From the cell containing the given text, extract its center point as [x, y] coordinate. 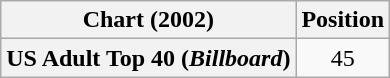
45 [343, 58]
Position [343, 20]
Chart (2002) [148, 20]
US Adult Top 40 (Billboard) [148, 58]
